Pinpoint the cell where the given text exists, returning its [x, y] midpoint coordinate. 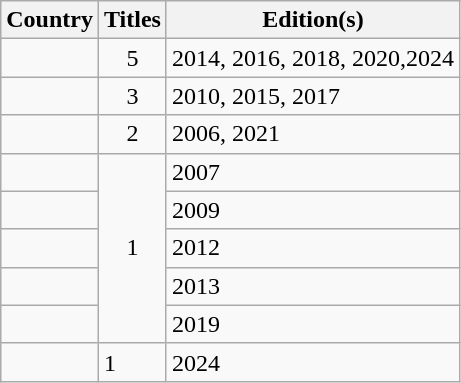
Titles [132, 20]
2013 [312, 286]
2009 [312, 210]
2024 [312, 362]
5 [132, 58]
2006, 2021 [312, 134]
2007 [312, 172]
2012 [312, 248]
2014, 2016, 2018, 2020,2024 [312, 58]
Edition(s) [312, 20]
3 [132, 96]
2 [132, 134]
2010, 2015, 2017 [312, 96]
Country [50, 20]
2019 [312, 324]
